Return [X, Y] of the center of cell containing provided text 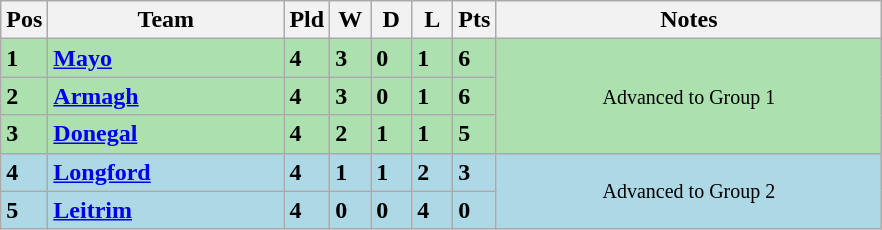
Pts [474, 20]
Donegal [166, 134]
Team [166, 20]
Notes [689, 20]
Armagh [166, 96]
W [350, 20]
Pld [307, 20]
Pos [24, 20]
Advanced to Group 1 [689, 96]
Longford [166, 172]
L [432, 20]
Leitrim [166, 210]
Advanced to Group 2 [689, 191]
D [392, 20]
Mayo [166, 58]
